Scan for the cell matching the given text and deliver its (X, Y) coordinate at center. 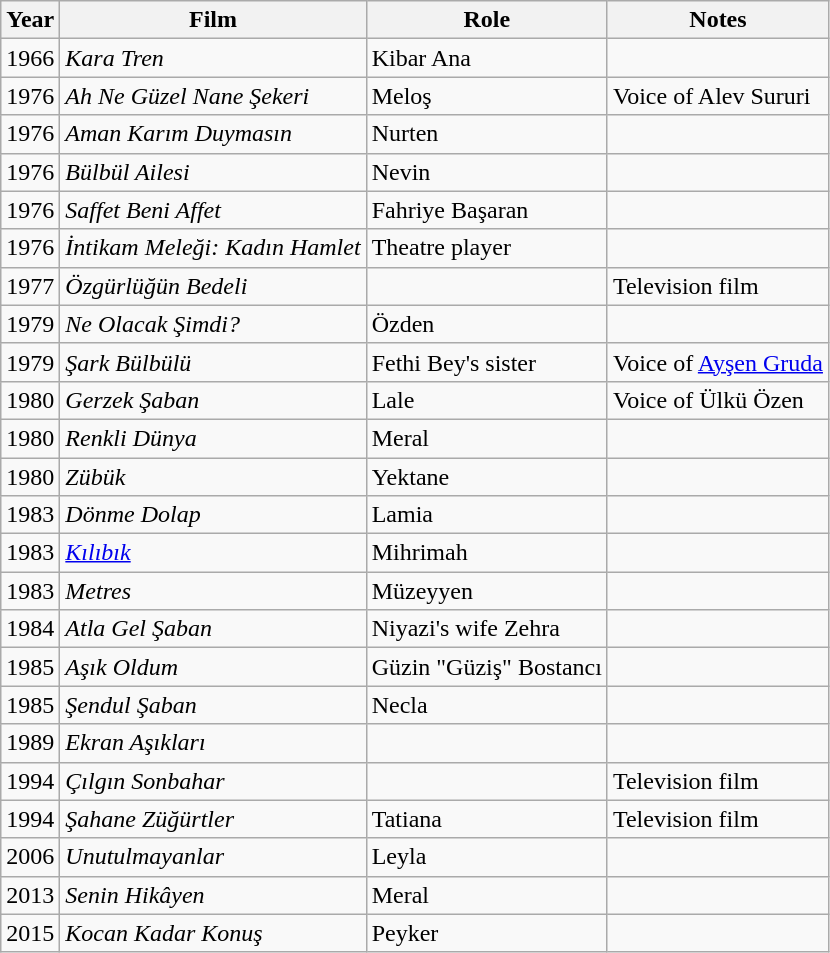
Bülbül Ailesi (213, 172)
Kocan Kadar Konuş (213, 933)
Özgürlüğün Bedeli (213, 286)
1989 (30, 743)
Theatre player (486, 248)
1966 (30, 58)
Peyker (486, 933)
1984 (30, 629)
Unutulmayanlar (213, 857)
Özden (486, 324)
Güzin "Güziş" Bostancı (486, 667)
Gerzek Şaban (213, 400)
Lamia (486, 515)
Voice of Ülkü Özen (718, 400)
Aşık Oldum (213, 667)
Kılıbık (213, 553)
Necla (486, 705)
Aman Karım Duymasın (213, 134)
Leyla (486, 857)
2013 (30, 895)
Voice of Ayşen Gruda (718, 362)
Notes (718, 20)
Niyazi's wife Zehra (486, 629)
Şahane Züğürtler (213, 819)
Saffet Beni Affet (213, 210)
Mihrimah (486, 553)
Şendul Şaban (213, 705)
2015 (30, 933)
Voice of Alev Sururi (718, 96)
Atla Gel Şaban (213, 629)
Kibar Ana (486, 58)
Yektane (486, 477)
Fethi Bey's sister (486, 362)
Dönme Dolap (213, 515)
Kara Tren (213, 58)
Ekran Aşıkları (213, 743)
Fahriye Başaran (486, 210)
Renkli Dünya (213, 438)
Nevin (486, 172)
İntikam Meleği: Kadın Hamlet (213, 248)
Metres (213, 591)
Meloş (486, 96)
Şark Bülbülü (213, 362)
Role (486, 20)
Tatiana (486, 819)
Nurten (486, 134)
Zübük (213, 477)
Lale (486, 400)
Senin Hikâyen (213, 895)
Film (213, 20)
Müzeyyen (486, 591)
Ah Ne Güzel Nane Şekeri (213, 96)
Ne Olacak Şimdi? (213, 324)
Year (30, 20)
Çılgın Sonbahar (213, 781)
1977 (30, 286)
2006 (30, 857)
